Locate the cell with the specified text and output its [X, Y] center coordinate. 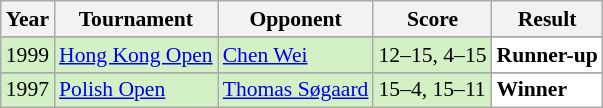
Tournament [136, 19]
Thomas Søgaard [296, 90]
Polish Open [136, 90]
1999 [28, 55]
Opponent [296, 19]
Runner-up [548, 55]
15–4, 15–11 [432, 90]
Hong Kong Open [136, 55]
Winner [548, 90]
Score [432, 19]
Year [28, 19]
Result [548, 19]
Chen Wei [296, 55]
12–15, 4–15 [432, 55]
1997 [28, 90]
